Detect which cell encompasses the target text, then output its [x, y] center coordinate. 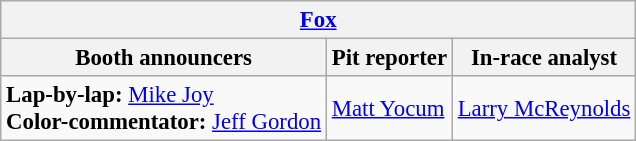
Matt Yocum [389, 108]
Pit reporter [389, 58]
Booth announcers [164, 58]
In-race analyst [544, 58]
Fox [318, 20]
Lap-by-lap: Mike JoyColor-commentator: Jeff Gordon [164, 108]
Larry McReynolds [544, 108]
